Search for the cell housing the specified text and yield its [X, Y] center coordinate. 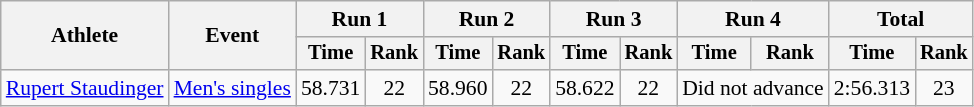
Run 3 [614, 19]
Men's singles [232, 88]
58.622 [584, 88]
Run 1 [360, 19]
Athlete [85, 36]
Total [901, 19]
58.731 [330, 88]
Run 4 [753, 19]
Run 2 [486, 19]
Did not advance [753, 88]
Event [232, 36]
2:56.313 [872, 88]
23 [944, 88]
58.960 [458, 88]
Rupert Staudinger [85, 88]
